Locate the cell with the specified text and output its (X, Y) center coordinate. 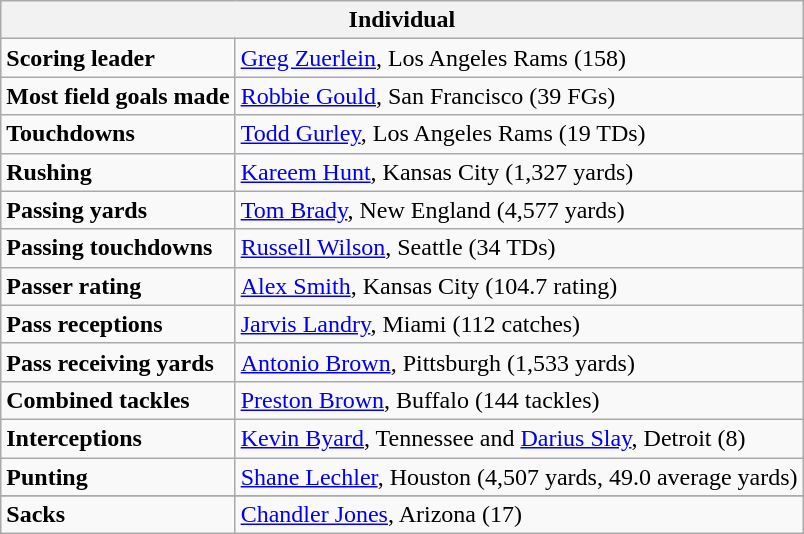
Russell Wilson, Seattle (34 TDs) (519, 248)
Passing yards (118, 210)
Antonio Brown, Pittsburgh (1,533 yards) (519, 362)
Shane Lechler, Houston (4,507 yards, 49.0 average yards) (519, 477)
Interceptions (118, 438)
Greg Zuerlein, Los Angeles Rams (158) (519, 58)
Rushing (118, 172)
Combined tackles (118, 400)
Passing touchdowns (118, 248)
Kevin Byard, Tennessee and Darius Slay, Detroit (8) (519, 438)
Touchdowns (118, 134)
Alex Smith, Kansas City (104.7 rating) (519, 286)
Pass receiving yards (118, 362)
Kareem Hunt, Kansas City (1,327 yards) (519, 172)
Punting (118, 477)
Passer rating (118, 286)
Tom Brady, New England (4,577 yards) (519, 210)
Scoring leader (118, 58)
Robbie Gould, San Francisco (39 FGs) (519, 96)
Most field goals made (118, 96)
Preston Brown, Buffalo (144 tackles) (519, 400)
Todd Gurley, Los Angeles Rams (19 TDs) (519, 134)
Individual (402, 20)
Jarvis Landry, Miami (112 catches) (519, 324)
Chandler Jones, Arizona (17) (519, 515)
Sacks (118, 515)
Pass receptions (118, 324)
